Find where the given text appears and provide that cell's center as (x, y) coordinate. 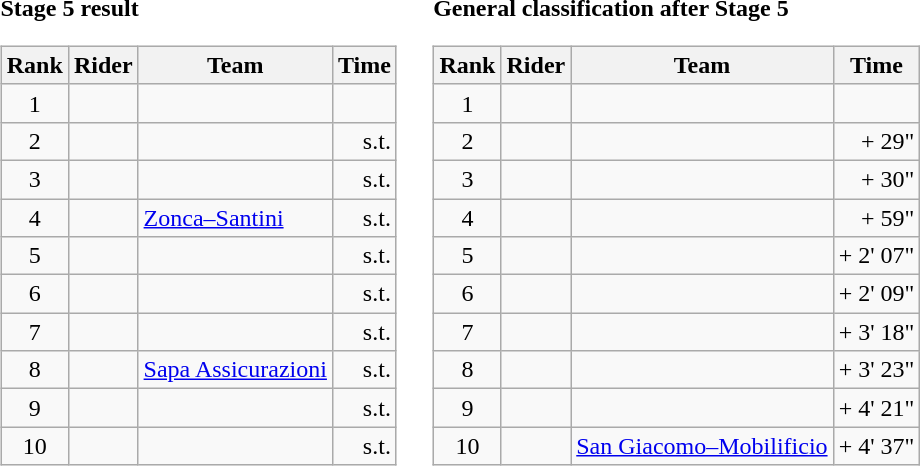
+ 59" (876, 217)
+ 30" (876, 179)
+ 4' 21" (876, 408)
Zonca–Santini (235, 217)
Sapa Assicurazioni (235, 370)
+ 29" (876, 141)
+ 2' 09" (876, 294)
+ 2' 07" (876, 256)
+ 4' 37" (876, 446)
+ 3' 23" (876, 370)
San Giacomo–Mobilificio (702, 446)
+ 3' 18" (876, 332)
